Return (X, Y) of the center of cell containing provided text 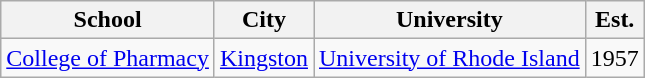
School (108, 20)
Est. (614, 20)
College of Pharmacy (108, 58)
University of Rhode Island (450, 58)
1957 (614, 58)
City (264, 20)
Kingston (264, 58)
University (450, 20)
